Return (x, y) of the center of cell containing provided text 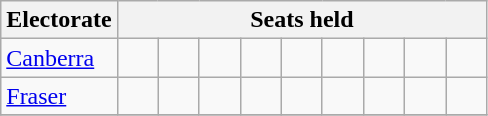
Electorate (59, 20)
Canberra (59, 58)
Fraser (59, 96)
Seats held (302, 20)
